Pinpoint the cell where the given text exists, returning its (X, Y) midpoint coordinate. 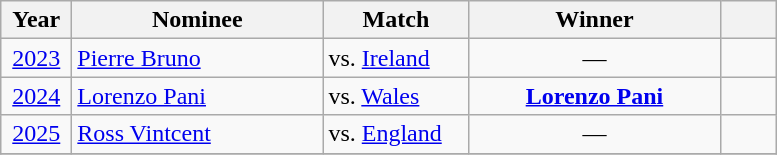
Pierre Bruno (198, 58)
2025 (36, 134)
2024 (36, 96)
2023 (36, 58)
Match (396, 20)
Nominee (198, 20)
Ross Vintcent (198, 134)
Year (36, 20)
vs. Ireland (396, 58)
Winner (594, 20)
vs. Wales (396, 96)
vs. England (396, 134)
